Locate the cell with the specified text and output its [X, Y] center coordinate. 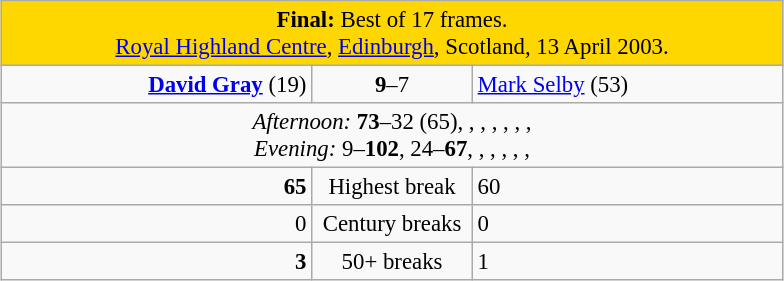
Afternoon: 73–32 (65), , , , , , , Evening: 9–102, 24–67, , , , , , [392, 136]
1 [628, 262]
Highest break [392, 187]
65 [156, 187]
Century breaks [392, 224]
3 [156, 262]
David Gray (19) [156, 85]
50+ breaks [392, 262]
Mark Selby (53) [628, 85]
60 [628, 187]
9–7 [392, 85]
Final: Best of 17 frames. Royal Highland Centre, Edinburgh, Scotland, 13 April 2003. [392, 34]
